Pinpoint the cell where the given text exists, returning its (x, y) midpoint coordinate. 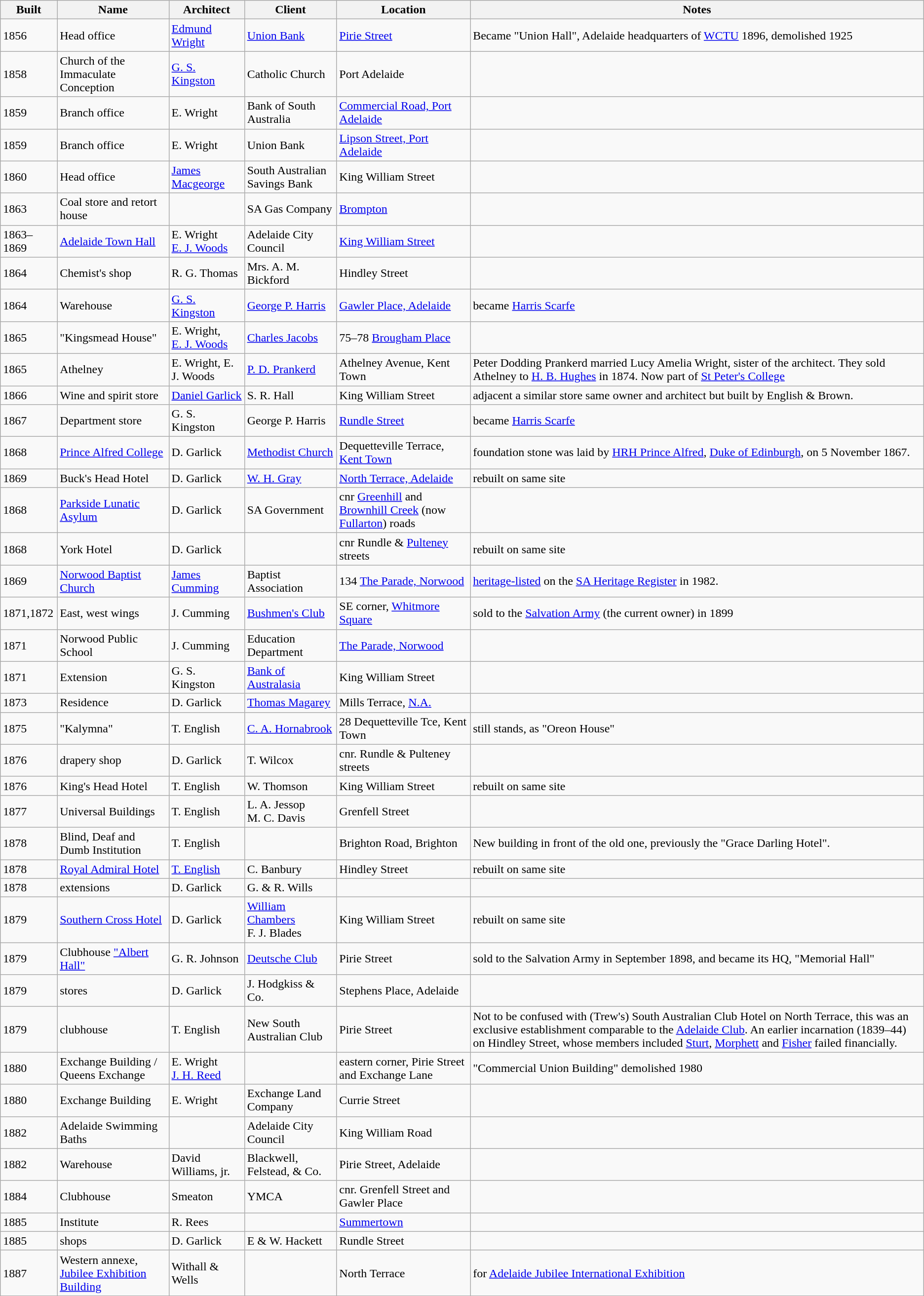
1867 (29, 420)
Summertown (404, 1222)
cnr Rundle & Pulteney streets (404, 549)
Became "Union Hall", Adelaide headquarters of WCTU 1896, demolished 1925 (697, 36)
The Parade, Norwood (404, 646)
Brighton Road, Brighton (404, 843)
Dequetteville Terrace, Kent Town (404, 453)
"Kalymna" (113, 728)
drapery shop (113, 760)
Name (113, 10)
E. WrightE. J. Woods (206, 241)
King's Head Hotel (113, 786)
T. Wilcox (290, 760)
1871,1872 (29, 613)
Prince Alfred College (113, 453)
Withall & Wells (206, 1273)
E & W. Hackett (290, 1241)
Deutsche Club (290, 958)
C. Banbury (290, 869)
Bushmen's Club (290, 613)
Buck's Head Hotel (113, 478)
extensions (113, 888)
Norwood Baptist Church (113, 581)
1887 (29, 1273)
Catholic Church (290, 74)
R. G. Thomas (206, 273)
1863–1869 (29, 241)
Blind, Deaf and Dumb Institution (113, 843)
Universal Buildings (113, 811)
Charles Jacobs (290, 338)
Blackwell, Felstead, & Co. (290, 1165)
Daniel Garlick (206, 395)
Brompton (404, 209)
Built (29, 10)
New South Australian Club (290, 1029)
L. A. JessopM. C. Davis (290, 811)
Exchange Land Company (290, 1101)
stores (113, 991)
David Williams, jr. (206, 1165)
Pirie Street, Adelaide (404, 1165)
W. Thomson (290, 786)
Mills Terrace, N.A. (404, 703)
South Australian Savings Bank (290, 177)
James Cumming (206, 581)
Lipson Street, Port Adelaide (404, 145)
P. D. Prankerd (290, 369)
75–78 Brougham Place (404, 338)
Royal Admiral Hotel (113, 869)
Commercial Road, Port Adelaide (404, 113)
C. A. Hornabrook (290, 728)
Location (404, 10)
William ChambersF. J. Blades (290, 920)
sold to the Salvation Army (the current owner) in 1899 (697, 613)
R. Rees (206, 1222)
Extension (113, 677)
Edmund Wright (206, 36)
1866 (29, 395)
E. WrightJ. H. Reed (206, 1068)
Western annexe, Jubilee Exhibition Building (113, 1273)
YMCA (290, 1196)
SA Gas Company (290, 209)
King William Road (404, 1132)
East, west wings (113, 613)
"Commercial Union Building" demolished 1980 (697, 1068)
Baptist Association (290, 581)
G. & R. Wills (290, 888)
Grenfell Street (404, 811)
Stephens Place, Adelaide (404, 991)
clubhouse (113, 1029)
Notes (697, 10)
Department store (113, 420)
E. Wright,E. J. Woods (206, 338)
Chemist's shop (113, 273)
Wine and spirit store (113, 395)
heritage-listed on the SA Heritage Register in 1982. (697, 581)
Athelney Avenue, Kent Town (404, 369)
Exchange Building / Queens Exchange (113, 1068)
cnr. Rundle & Pulteney streets (404, 760)
134 The Parade, Norwood (404, 581)
1884 (29, 1196)
shops (113, 1241)
28 Dequetteville Tce, Kent Town (404, 728)
Parkside Lunatic Asylum (113, 510)
cnr Greenhill and Brownhill Creek (now Fullarton) roads (404, 510)
Currie Street (404, 1101)
"Kingsmead House" (113, 338)
adjacent a similar store same owner and architect but built by English & Brown. (697, 395)
Adelaide Swimming Baths (113, 1132)
York Hotel (113, 549)
sold to the Salvation Army in September 1898, and became its HQ, "Memorial Hall" (697, 958)
Institute (113, 1222)
Port Adelaide (404, 74)
1856 (29, 36)
cnr. Grenfell Street and Gawler Place (404, 1196)
Gawler Place, Adelaide (404, 305)
1873 (29, 703)
Norwood Public School (113, 646)
Residence (113, 703)
1858 (29, 74)
J. Hodgkiss & Co. (290, 991)
SE corner, Whitmore Square (404, 613)
Clubhouse (113, 1196)
Adelaide Town Hall (113, 241)
James Macgeorge (206, 177)
1875 (29, 728)
for Adelaide Jubilee International Exhibition (697, 1273)
Smeaton (206, 1196)
S. R. Hall (290, 395)
W. H. Gray (290, 478)
eastern corner, Pirie Street and Exchange Lane (404, 1068)
Methodist Church (290, 453)
North Terrace, Adelaide (404, 478)
still stands, as "Oreon House" (697, 728)
Thomas Magarey (290, 703)
Bank of Australasia (290, 677)
Clubhouse "Albert Hall" (113, 958)
1877 (29, 811)
G. R. Johnson (206, 958)
Church of the Immaculate Conception (113, 74)
Architect (206, 10)
Athelney (113, 369)
Southern Cross Hotel (113, 920)
foundation stone was laid by HRH Prince Alfred, Duke of Edinburgh, on 5 November 1867. (697, 453)
Education Department (290, 646)
Coal store and retort house (113, 209)
Bank of South Australia (290, 113)
SA Government (290, 510)
North Terrace (404, 1273)
E. Wright, E. J. Woods (206, 369)
1863 (29, 209)
Exchange Building (113, 1101)
Client (290, 10)
1860 (29, 177)
New building in front of the old one, previously the "Grace Darling Hotel". (697, 843)
Mrs. A. M. Bickford (290, 273)
